Return the (x, y) coordinate for the center point of the cell that contains the specified text.  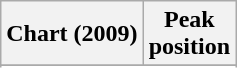
Chart (2009) (72, 34)
Peakposition (189, 34)
